Extract the [x, y] coordinate from the center of the cell holding the provided text.  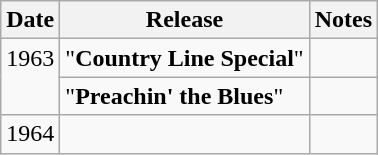
"Preachin' the Blues" [184, 96]
Notes [343, 20]
Date [30, 20]
1963 [30, 77]
"Country Line Special" [184, 58]
1964 [30, 134]
Release [184, 20]
